Provide the (X, Y) coordinate of the cell's center where the given text is located.  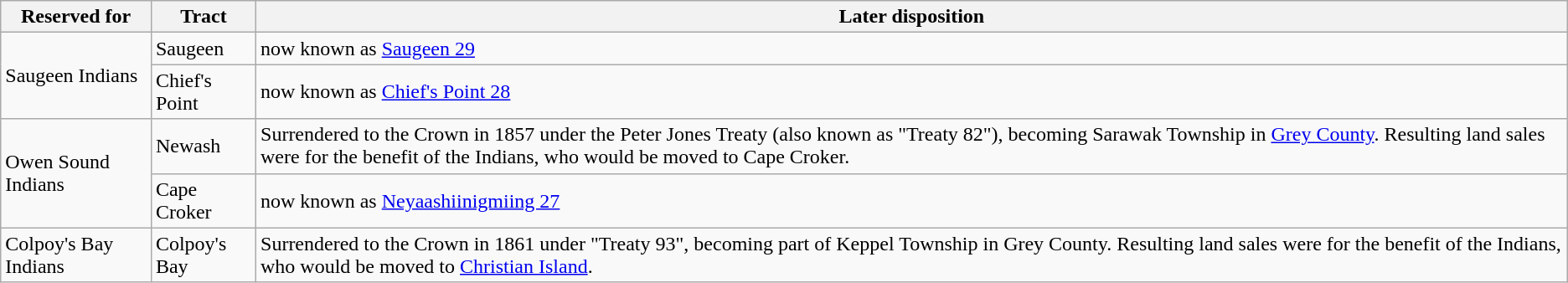
now known as Saugeen 29 (912, 49)
Owen Sound Indians (76, 173)
Newash (203, 146)
Chief's Point (203, 92)
Tract (203, 17)
Saugeen Indians (76, 75)
Reserved for (76, 17)
Saugeen (203, 49)
Colpoy's Bay Indians (76, 255)
Cape Croker (203, 201)
now known as Neyaashiinigmiing 27 (912, 201)
Later disposition (912, 17)
Colpoy's Bay (203, 255)
now known as Chief's Point 28 (912, 92)
